Capture the cell that displays the provided text and extract its [X, Y] central coordinate. 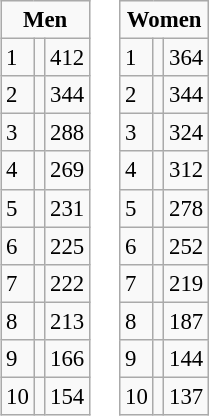
231 [68, 208]
137 [186, 396]
Women [164, 20]
222 [68, 283]
Men [46, 20]
154 [68, 396]
166 [68, 358]
219 [186, 283]
278 [186, 208]
213 [68, 321]
412 [68, 58]
252 [186, 246]
144 [186, 358]
364 [186, 58]
288 [68, 133]
225 [68, 246]
312 [186, 170]
269 [68, 170]
324 [186, 133]
187 [186, 321]
